Capture the cell that displays the provided text and extract its [x, y] central coordinate. 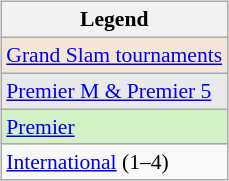
Legend [114, 20]
International (1–4) [114, 162]
Premier M & Premier 5 [114, 91]
Grand Slam tournaments [114, 55]
Premier [114, 127]
